Pinpoint the cell where the given text exists, returning its (x, y) midpoint coordinate. 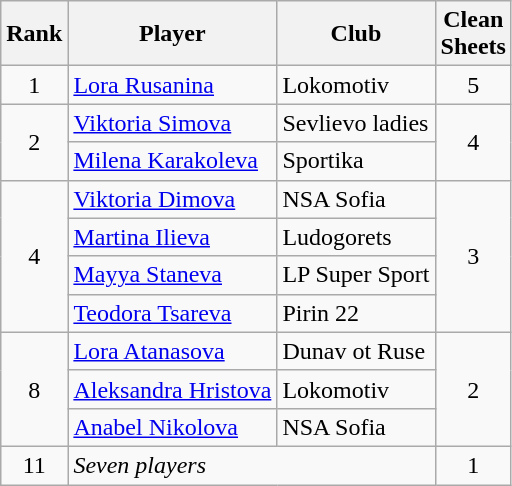
11 (34, 465)
Rank (34, 34)
Martina Ilieva (172, 237)
Dunav ot Ruse (356, 351)
8 (34, 389)
Sevlievo ladies (356, 123)
Aleksandra Hristova (172, 389)
Club (356, 34)
5 (473, 85)
Milena Karakoleva (172, 161)
Player (172, 34)
Lora Atanasova (172, 351)
Viktoria Simova (172, 123)
CleanSheets (473, 34)
LP Super Sport (356, 275)
Seven players (252, 465)
Mayya Staneva (172, 275)
Viktoria Dimova (172, 199)
Teodora Tsareva (172, 313)
3 (473, 256)
Sportika (356, 161)
Lora Rusanina (172, 85)
Pirin 22 (356, 313)
Ludogorets (356, 237)
Anabel Nikolova (172, 427)
